Find where the given text appears and provide that cell's center as (X, Y) coordinate. 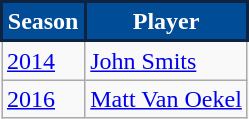
2014 (44, 60)
Matt Van Oekel (166, 99)
Player (166, 22)
2016 (44, 99)
Season (44, 22)
John Smits (166, 60)
